Identify which cell holds the provided text, then report its [x, y] central coordinate. 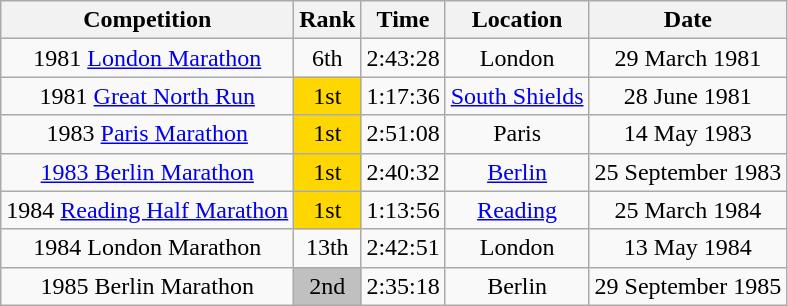
1985 Berlin Marathon [148, 286]
1:13:56 [403, 210]
28 June 1981 [688, 96]
1983 Berlin Marathon [148, 172]
Time [403, 20]
Rank [328, 20]
Date [688, 20]
1984 London Marathon [148, 248]
1981 London Marathon [148, 58]
Competition [148, 20]
25 September 1983 [688, 172]
1981 Great North Run [148, 96]
14 May 1983 [688, 134]
13th [328, 248]
2:51:08 [403, 134]
2nd [328, 286]
1983 Paris Marathon [148, 134]
2:43:28 [403, 58]
29 September 1985 [688, 286]
29 March 1981 [688, 58]
Location [517, 20]
6th [328, 58]
2:35:18 [403, 286]
2:42:51 [403, 248]
Paris [517, 134]
Reading [517, 210]
South Shields [517, 96]
13 May 1984 [688, 248]
25 March 1984 [688, 210]
1984 Reading Half Marathon [148, 210]
1:17:36 [403, 96]
2:40:32 [403, 172]
